Determine the [X, Y] coordinate at the center of the cell enclosing the given text.  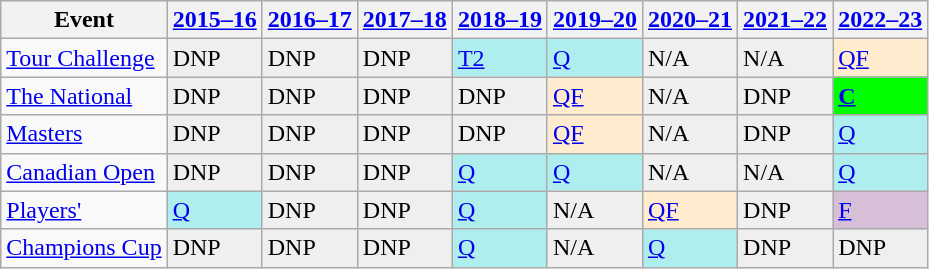
2021–22 [786, 20]
Tour Challenge [84, 58]
Masters [84, 134]
2015–16 [214, 20]
C [880, 96]
2019–20 [594, 20]
Canadian Open [84, 172]
2017–18 [404, 20]
2016–17 [310, 20]
The National [84, 96]
Players' [84, 210]
Champions Cup [84, 248]
Event [84, 20]
F [880, 210]
2022–23 [880, 20]
T2 [500, 58]
2018–19 [500, 20]
2020–21 [690, 20]
